Return the (x, y) coordinate for the center point of the cell that contains the specified text.  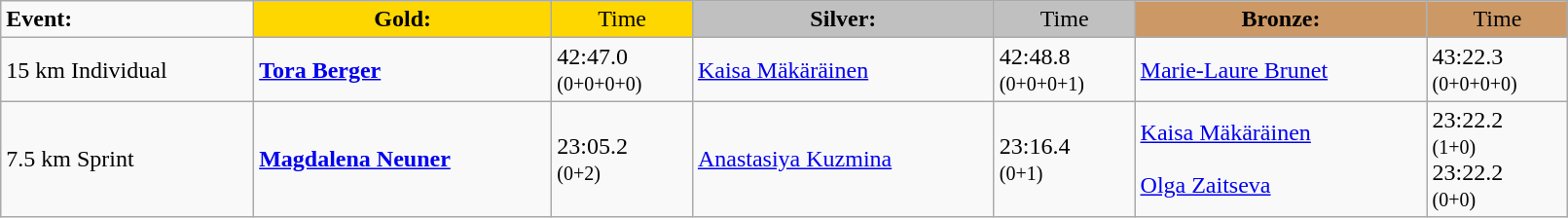
23:16.4(0+1) (1065, 160)
Marie-Laure Brunet (1281, 70)
Kaisa Mäkäräinen (843, 70)
23:05.2(0+2) (623, 160)
Bronze: (1281, 19)
43:22.3(0+0+0+0) (1497, 70)
42:47.0(0+0+0+0) (623, 70)
Anastasiya Kuzmina (843, 160)
Event: (128, 19)
42:48.8(0+0+0+1) (1065, 70)
Tora Berger (403, 70)
Magdalena Neuner (403, 160)
15 km Individual (128, 70)
Gold: (403, 19)
Silver: (843, 19)
7.5 km Sprint (128, 160)
Kaisa MäkäräinenOlga Zaitseva (1281, 160)
23:22.2(1+0)23:22.2(0+0) (1497, 160)
